Capture the cell that displays the provided text and extract its [x, y] central coordinate. 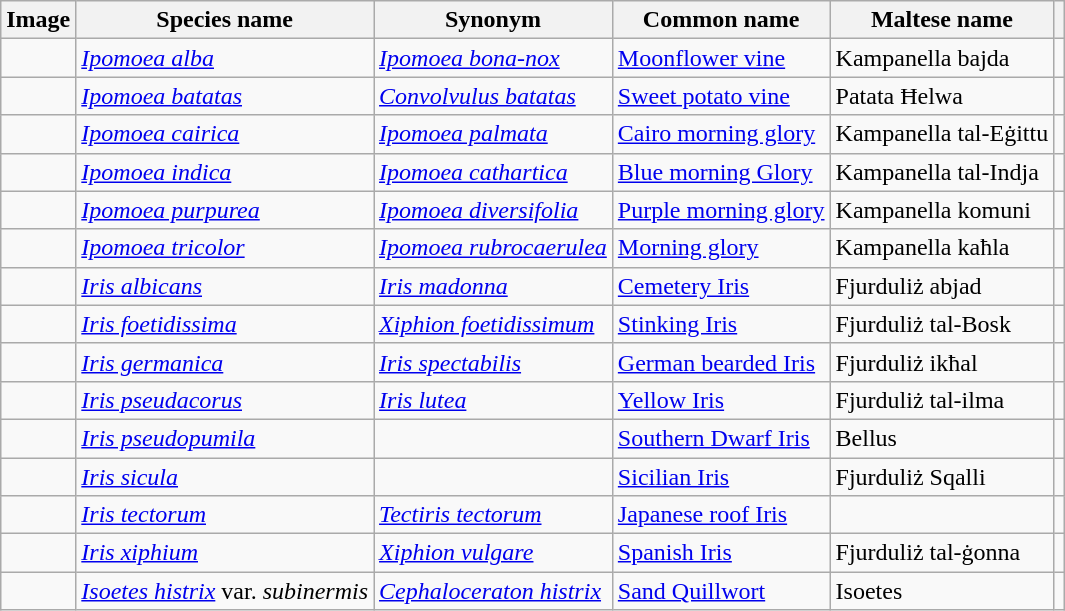
Image [38, 20]
Kampanella bajda [942, 58]
Iris madonna [494, 286]
Ipomoea alba [225, 58]
Ipomoea batatas [225, 96]
Iris tectorum [225, 515]
German bearded Iris [721, 362]
Ipomoea cairica [225, 134]
Blue morning Glory [721, 172]
Fjurduliż tal-Bosk [942, 324]
Iris xiphium [225, 553]
Ipomoea cathartica [494, 172]
Maltese name [942, 20]
Purple morning glory [721, 210]
Sand Quillwort [721, 591]
Fjurduliż Sqalli [942, 477]
Common name [721, 20]
Synonym [494, 20]
Fjurduliż abjad [942, 286]
Isoetes [942, 591]
Japanese roof Iris [721, 515]
Patata Ħelwa [942, 96]
Cemetery Iris [721, 286]
Iris lutea [494, 400]
Southern Dwarf Iris [721, 438]
Xiphion foetidissimum [494, 324]
Fjurduliż tal-ġonna [942, 553]
Ipomoea purpurea [225, 210]
Sicilian Iris [721, 477]
Tectiris tectorum [494, 515]
Iris pseudacorus [225, 400]
Xiphion vulgare [494, 553]
Iris albicans [225, 286]
Spanish Iris [721, 553]
Convolvulus batatas [494, 96]
Ipomoea palmata [494, 134]
Stinking Iris [721, 324]
Kampanella komuni [942, 210]
Isoetes histrix var. subinermis [225, 591]
Iris foetidissima [225, 324]
Yellow Iris [721, 400]
Iris spectabilis [494, 362]
Morning glory [721, 248]
Bellus [942, 438]
Ipomoea diversifolia [494, 210]
Fjurduliż ikħal [942, 362]
Iris germanica [225, 362]
Ipomoea indica [225, 172]
Sweet potato vine [721, 96]
Ipomoea rubrocaerulea [494, 248]
Moonflower vine [721, 58]
Cephaloceraton histrix [494, 591]
Ipomoea tricolor [225, 248]
Kampanella tal-Indja [942, 172]
Fjurduliż tal-ilma [942, 400]
Kampanella kaħla [942, 248]
Species name [225, 20]
Cairo morning glory [721, 134]
Iris pseudopumila [225, 438]
Iris sicula [225, 477]
Kampanella tal-Eġittu [942, 134]
Ipomoea bona-nox [494, 58]
